From the cell containing the given text, extract its center point as [x, y] coordinate. 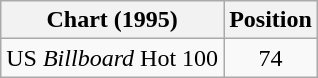
Chart (1995) [112, 20]
US Billboard Hot 100 [112, 58]
Position [271, 20]
74 [271, 58]
